Extract the (x, y) coordinate from the center of the cell holding the provided text.  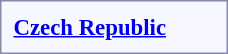
Czech Republic (90, 27)
